Find where the given text appears and provide that cell's center as (x, y) coordinate. 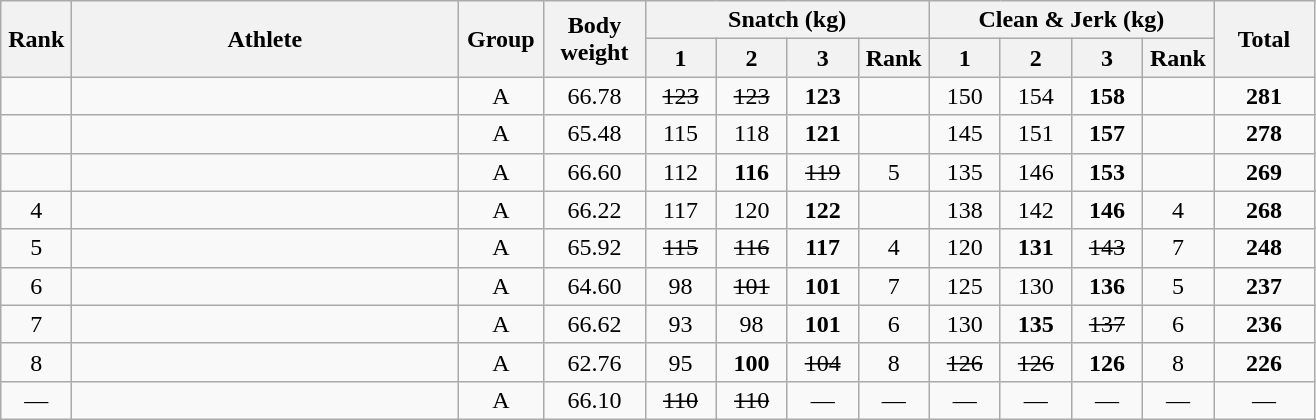
136 (1106, 286)
137 (1106, 324)
131 (1036, 248)
112 (680, 172)
226 (1264, 362)
138 (964, 210)
Clean & Jerk (kg) (1071, 20)
66.22 (594, 210)
65.48 (594, 134)
157 (1106, 134)
268 (1264, 210)
158 (1106, 96)
66.62 (594, 324)
236 (1264, 324)
153 (1106, 172)
125 (964, 286)
66.10 (594, 400)
65.92 (594, 248)
151 (1036, 134)
Body weight (594, 39)
281 (1264, 96)
Athlete (265, 39)
Group (501, 39)
104 (822, 362)
154 (1036, 96)
121 (822, 134)
66.78 (594, 96)
150 (964, 96)
145 (964, 134)
Snatch (kg) (787, 20)
62.76 (594, 362)
Total (1264, 39)
100 (752, 362)
143 (1106, 248)
122 (822, 210)
95 (680, 362)
119 (822, 172)
118 (752, 134)
278 (1264, 134)
269 (1264, 172)
142 (1036, 210)
93 (680, 324)
248 (1264, 248)
64.60 (594, 286)
66.60 (594, 172)
237 (1264, 286)
